Scan for the cell matching the given text and deliver its (x, y) coordinate at center. 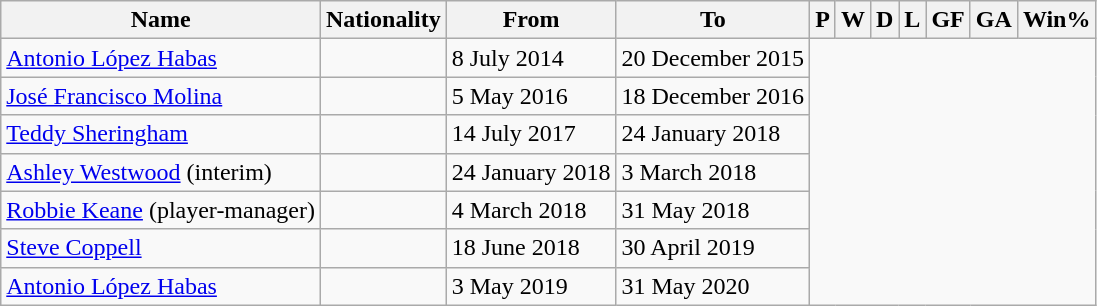
4 March 2018 (531, 210)
Robbie Keane (player-manager) (161, 210)
José Francisco Molina (161, 96)
Win% (1056, 20)
W (852, 20)
31 May 2020 (713, 286)
14 July 2017 (531, 134)
5 May 2016 (531, 96)
P (823, 20)
GA (994, 20)
3 May 2019 (531, 286)
D (884, 20)
Steve Coppell (161, 248)
From (531, 20)
20 December 2015 (713, 58)
18 June 2018 (531, 248)
L (912, 20)
3 March 2018 (713, 172)
GF (948, 20)
31 May 2018 (713, 210)
Ashley Westwood (interim) (161, 172)
30 April 2019 (713, 248)
Teddy Sheringham (161, 134)
18 December 2016 (713, 96)
8 July 2014 (531, 58)
Name (161, 20)
To (713, 20)
Nationality (384, 20)
